From the cell containing the given text, extract its center point as (X, Y) coordinate. 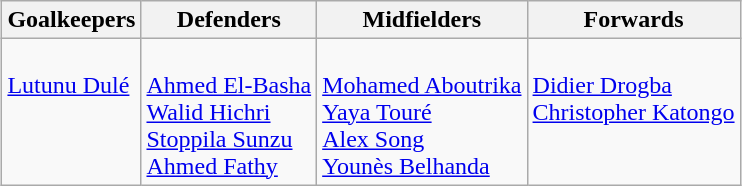
Forwards (634, 20)
Ahmed El-Basha Walid Hichri Stoppila Sunzu Ahmed Fathy (229, 112)
Defenders (229, 20)
Goalkeepers (72, 20)
Lutunu Dulé (72, 112)
Mohamed Aboutrika Yaya Touré Alex Song Younès Belhanda (422, 112)
Midfielders (422, 20)
Didier Drogba Christopher Katongo (634, 112)
